Capture the cell that displays the provided text and extract its (X, Y) central coordinate. 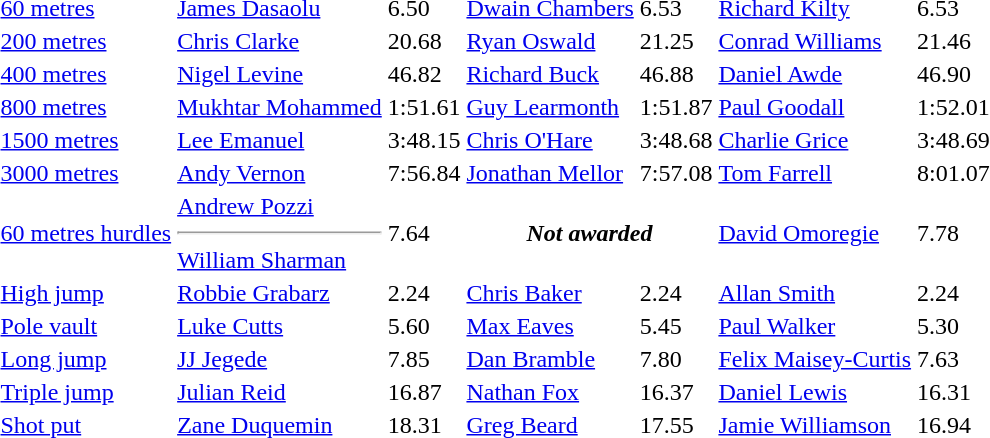
5.60 (424, 326)
Allan Smith (815, 293)
Conrad Williams (815, 41)
Dan Bramble (550, 359)
Chris Baker (550, 293)
Tom Farrell (815, 173)
Not awarded (590, 233)
Jonathan Mellor (550, 173)
Richard Buck (550, 74)
Daniel Awde (815, 74)
Chris O'Hare (550, 140)
Chris Clarke (280, 41)
Andrew PozziWilliam Sharman (280, 233)
7.64 (424, 233)
46.88 (676, 74)
Guy Learmonth (550, 107)
Julian Reid (280, 392)
1:51.87 (676, 107)
Ryan Oswald (550, 41)
3:48.68 (676, 140)
Paul Walker (815, 326)
Lee Emanuel (280, 140)
Mukhtar Mohammed (280, 107)
5.45 (676, 326)
Nigel Levine (280, 74)
Robbie Grabarz (280, 293)
Nathan Fox (550, 392)
7.80 (676, 359)
1:51.61 (424, 107)
Andy Vernon (280, 173)
16.87 (424, 392)
Paul Goodall (815, 107)
Charlie Grice (815, 140)
Daniel Lewis (815, 392)
3:48.15 (424, 140)
16.37 (676, 392)
7.85 (424, 359)
David Omoregie (815, 233)
7:56.84 (424, 173)
7:57.08 (676, 173)
21.25 (676, 41)
JJ Jegede (280, 359)
46.82 (424, 74)
Max Eaves (550, 326)
Luke Cutts (280, 326)
Felix Maisey-Curtis (815, 359)
20.68 (424, 41)
